Capture the cell that displays the provided text and extract its [X, Y] central coordinate. 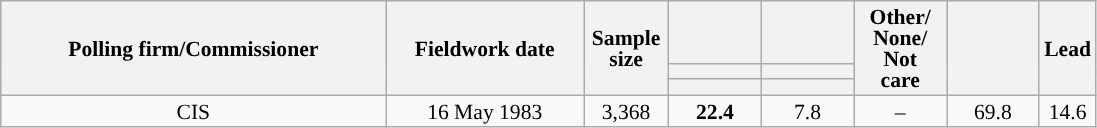
Sample size [626, 48]
– [900, 110]
22.4 [716, 110]
7.8 [808, 110]
Other/None/Notcare [900, 48]
CIS [194, 110]
14.6 [1068, 110]
Polling firm/Commissioner [194, 48]
Lead [1068, 48]
69.8 [992, 110]
3,368 [626, 110]
Fieldwork date [485, 48]
16 May 1983 [485, 110]
